For the text-containing cell, return its midpoint in (x, y) coordinate format. 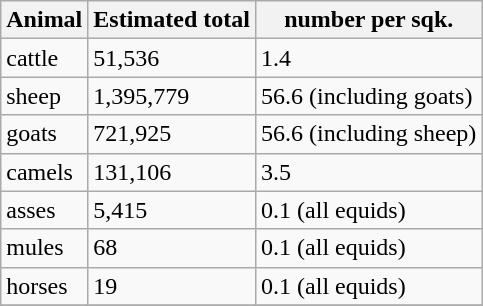
3.5 (369, 172)
Estimated total (172, 20)
horses (44, 286)
131,106 (172, 172)
56.6 (including sheep) (369, 134)
sheep (44, 96)
19 (172, 286)
1.4 (369, 58)
5,415 (172, 210)
asses (44, 210)
goats (44, 134)
Animal (44, 20)
51,536 (172, 58)
camels (44, 172)
mules (44, 248)
68 (172, 248)
number per sqk. (369, 20)
56.6 (including goats) (369, 96)
721,925 (172, 134)
1,395,779 (172, 96)
cattle (44, 58)
